Extract the (x, y) coordinate from the center of the cell holding the provided text.  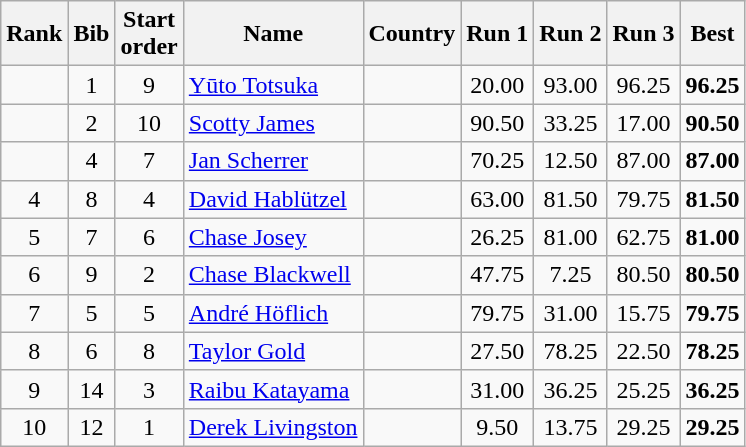
Rank (34, 34)
Raibu Katayama (273, 389)
Run 3 (644, 34)
15.75 (644, 313)
3 (149, 389)
14 (92, 389)
Run 1 (498, 34)
Derek Livingston (273, 427)
13.75 (570, 427)
9.50 (498, 427)
Jan Scherrer (273, 161)
Best (712, 34)
47.75 (498, 275)
Yūto Totsuka (273, 85)
17.00 (644, 123)
7.25 (570, 275)
12.50 (570, 161)
26.25 (498, 237)
93.00 (570, 85)
Name (273, 34)
Country (412, 34)
Startorder (149, 34)
Chase Blackwell (273, 275)
12 (92, 427)
62.75 (644, 237)
25.25 (644, 389)
Run 2 (570, 34)
33.25 (570, 123)
André Höflich (273, 313)
70.25 (498, 161)
Taylor Gold (273, 351)
David Hablützel (273, 199)
20.00 (498, 85)
63.00 (498, 199)
Chase Josey (273, 237)
22.50 (644, 351)
Scotty James (273, 123)
27.50 (498, 351)
Bib (92, 34)
